Find where the given text appears and provide that cell's center as [x, y] coordinate. 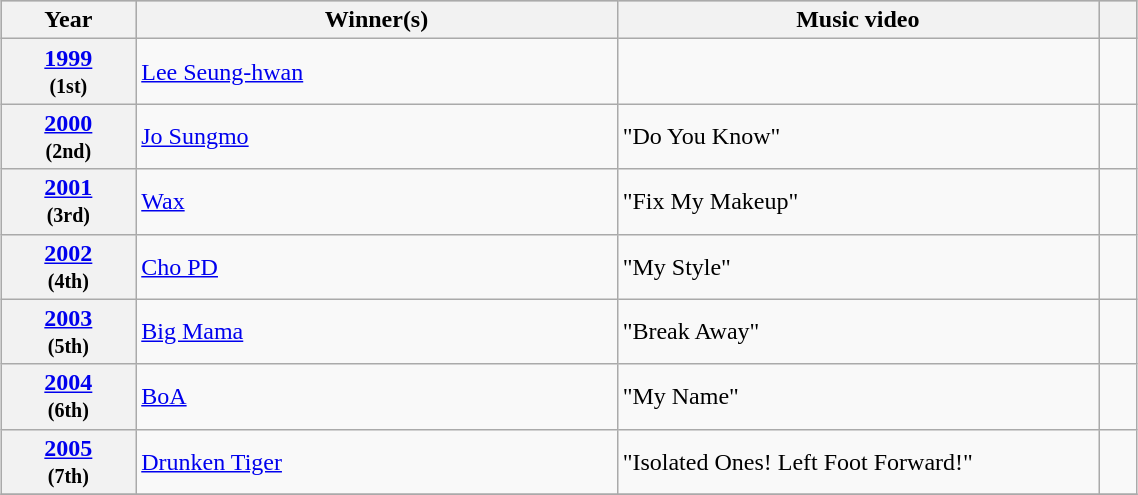
"My Name" [858, 396]
Big Mama [376, 332]
2000(2nd) [68, 136]
2004(6th) [68, 396]
2003(5th) [68, 332]
Year [68, 20]
"My Style" [858, 266]
Jo Sungmo [376, 136]
2002(4th) [68, 266]
"Isolated Ones! Left Foot Forward!" [858, 462]
"Break Away" [858, 332]
Drunken Tiger [376, 462]
Winner(s) [376, 20]
Wax [376, 202]
"Do You Know" [858, 136]
1999(1st) [68, 72]
BoA [376, 396]
Music video [858, 20]
Lee Seung-hwan [376, 72]
2001(3rd) [68, 202]
"Fix My Makeup" [858, 202]
Cho PD [376, 266]
2005(7th) [68, 462]
